Determine the [x, y] coordinate at the center of the cell enclosing the given text.  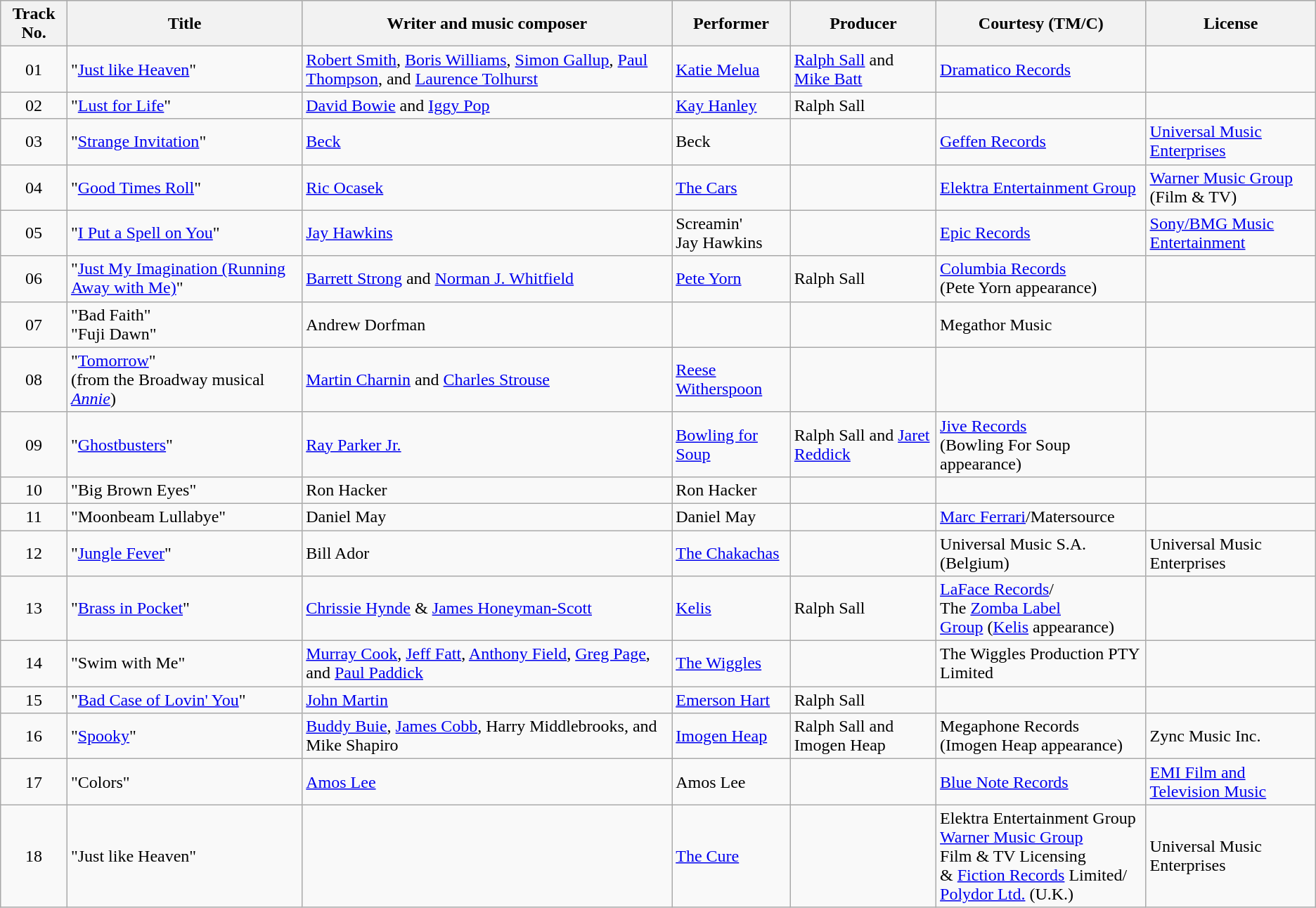
Marc Ferrari/Matersource [1041, 517]
LaFace Records/The Zomba LabelGroup (Kelis appearance) [1041, 609]
09 [34, 444]
Robert Smith, Boris Williams, Simon Gallup, Paul Thompson, and Laurence Tolhurst [487, 69]
Columbia Records(Pete Yorn appearance) [1041, 278]
"Moonbeam Lullabye" [184, 517]
Courtesy (TM/C) [1041, 24]
Producer [863, 24]
"Tomorrow"(from the Broadway musicalAnnie) [184, 380]
"I Put a Spell on You" [184, 233]
The Cars [731, 187]
"Big Brown Eyes" [184, 490]
The Chakachas [731, 552]
Pete Yorn [731, 278]
05 [34, 233]
Sony/BMG MusicEntertainment [1230, 233]
John Martin [487, 700]
Ray Parker Jr. [487, 444]
18 [34, 856]
"Spooky" [184, 737]
Megaphone Records(Imogen Heap appearance) [1041, 737]
Ralph Sall and Jaret Reddick [863, 444]
"Swim with Me" [184, 663]
15 [34, 700]
04 [34, 187]
"Good Times Roll" [184, 187]
01 [34, 69]
Zync Music Inc. [1230, 737]
Jive Records(Bowling For Soup appearance) [1041, 444]
Chrissie Hynde & James Honeyman-Scott [487, 609]
"Strange Invitation" [184, 142]
"Colors" [184, 781]
Emerson Hart [731, 700]
10 [34, 490]
Imogen Heap [731, 737]
Bowling for Soup [731, 444]
14 [34, 663]
Katie Melua [731, 69]
Ralph Sall and Mike Batt [863, 69]
Andrew Dorfman [487, 325]
13 [34, 609]
Ric Ocasek [487, 187]
Kay Hanley [731, 105]
Kelis [731, 609]
"Ghostbusters" [184, 444]
17 [34, 781]
Ralph Sall and Imogen Heap [863, 737]
Dramatico Records [1041, 69]
"Just My Imagination (Running Away with Me)" [184, 278]
Epic Records [1041, 233]
"Bad Case of Lovin' You" [184, 700]
"Brass in Pocket" [184, 609]
Performer [731, 24]
16 [34, 737]
Bill Ador [487, 552]
Track No. [34, 24]
Universal Music S.A.(Belgium) [1041, 552]
Reese Witherspoon [731, 380]
Blue Note Records [1041, 781]
02 [34, 105]
12 [34, 552]
Megathor Music [1041, 325]
EMI Film and Television Music [1230, 781]
11 [34, 517]
08 [34, 380]
Elektra Entertainment GroupWarner Music GroupFilm & TV Licensing& Fiction Records Limited/Polydor Ltd. (U.K.) [1041, 856]
Geffen Records [1041, 142]
07 [34, 325]
"Lust for Life" [184, 105]
Jay Hawkins [487, 233]
03 [34, 142]
Elektra Entertainment Group [1041, 187]
The Cure [731, 856]
06 [34, 278]
The Wiggles [731, 663]
"Bad Faith""Fuji Dawn" [184, 325]
Title [184, 24]
David Bowie and Iggy Pop [487, 105]
License [1230, 24]
Screamin'Jay Hawkins [731, 233]
Buddy Buie, James Cobb, Harry Middlebrooks, and Mike Shapiro [487, 737]
The Wiggles Production PTY Limited [1041, 663]
Barrett Strong and Norman J. Whitfield [487, 278]
Writer and music composer [487, 24]
"Jungle Fever" [184, 552]
Warner Music Group(Film & TV) [1230, 187]
Murray Cook, Jeff Fatt, Anthony Field, Greg Page, and Paul Paddick [487, 663]
Martin Charnin and Charles Strouse [487, 380]
